Pinpoint the cell where the given text exists, returning its [x, y] midpoint coordinate. 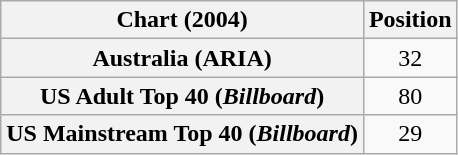
Australia (ARIA) [182, 58]
Chart (2004) [182, 20]
US Adult Top 40 (Billboard) [182, 96]
29 [410, 134]
32 [410, 58]
80 [410, 96]
Position [410, 20]
US Mainstream Top 40 (Billboard) [182, 134]
